Find where the given text appears and provide that cell's center as [X, Y] coordinate. 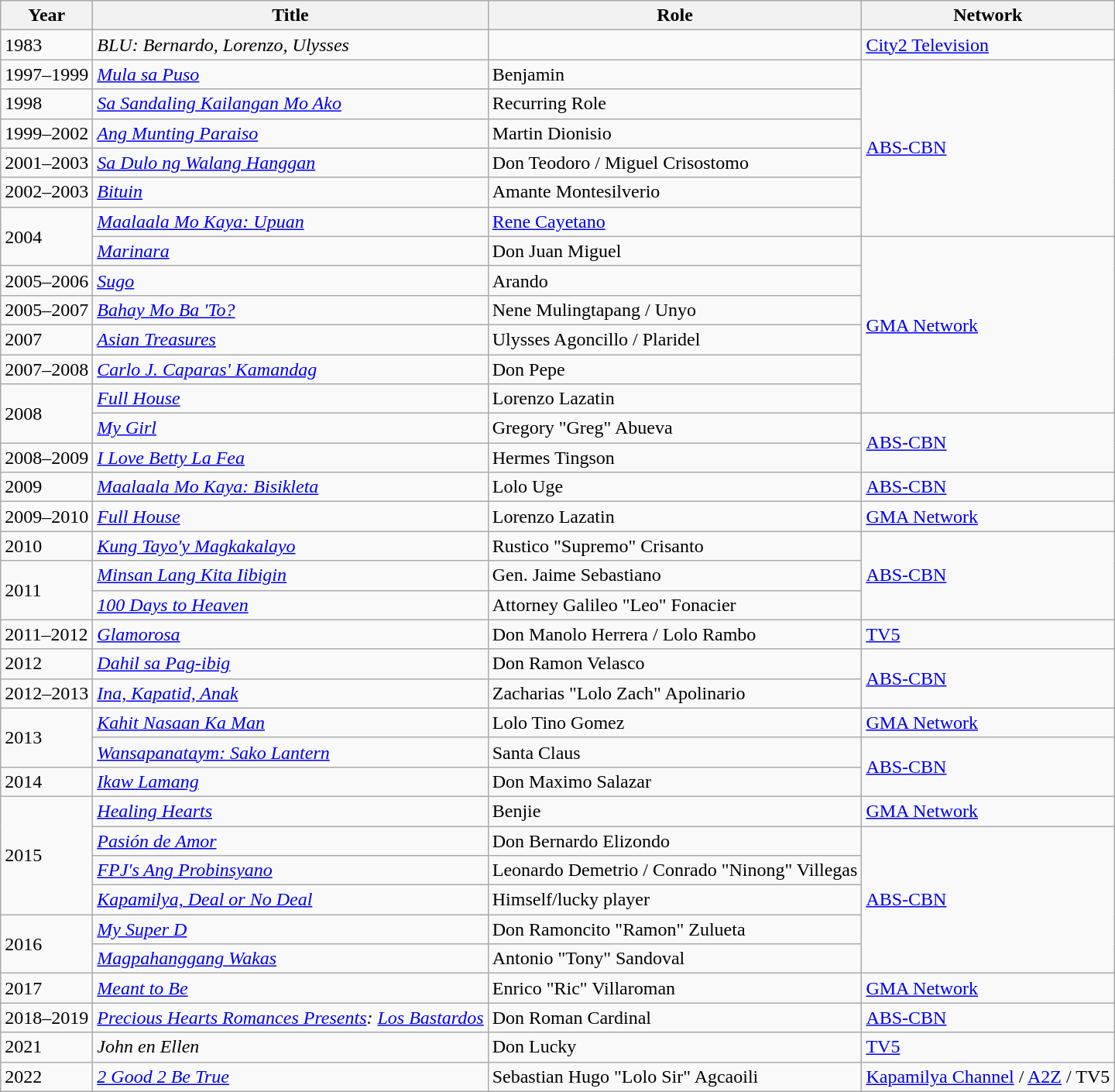
2015 [46, 855]
Antonio "Tony" Sandoval [675, 959]
Nene Mulingtapang / Unyo [675, 310]
2011–2012 [46, 634]
Kahit Nasaan Ka Man [290, 723]
Rustico "Supremo" Crisanto [675, 546]
Lolo Tino Gomez [675, 723]
Kapamilya Channel / A2Z / TV5 [988, 1077]
Amante Montesilverio [675, 192]
Role [675, 15]
2012 [46, 664]
BLU: Bernardo, Lorenzo, Ulysses [290, 45]
Marinara [290, 251]
1998 [46, 104]
Martin Dionisio [675, 133]
Ulysses Agoncillo / Plaridel [675, 339]
Don Bernardo Elizondo [675, 840]
Asian Treasures [290, 339]
Bituin [290, 192]
2012–2013 [46, 693]
Sebastian Hugo "Lolo Sir" Agcaoili [675, 1077]
Recurring Role [675, 104]
1997–1999 [46, 74]
Magpahanggang Wakas [290, 959]
Don Roman Cardinal [675, 1018]
Benjamin [675, 74]
2005–2007 [46, 310]
2005–2006 [46, 280]
Mula sa Puso [290, 74]
Kung Tayo'y Magkakalayo [290, 546]
Bahay Mo Ba 'To? [290, 310]
Title [290, 15]
John en Ellen [290, 1047]
2009 [46, 487]
2014 [46, 781]
Dahil sa Pag-ibig [290, 664]
Benjie [675, 811]
2008 [46, 414]
Kapamilya, Deal or No Deal [290, 900]
2018–2019 [46, 1018]
2008–2009 [46, 458]
Don Lucky [675, 1047]
Leonardo Demetrio / Conrado "Ninong" Villegas [675, 871]
I Love Betty La Fea [290, 458]
Sa Sandaling Kailangan Mo Ako [290, 104]
Don Manolo Herrera / Lolo Rambo [675, 634]
Meant to Be [290, 988]
Don Maximo Salazar [675, 781]
Don Juan Miguel [675, 251]
1999–2002 [46, 133]
Don Ramon Velasco [675, 664]
2021 [46, 1047]
Maalaala Mo Kaya: Bisikleta [290, 487]
Don Ramoncito "Ramon" Zulueta [675, 929]
FPJ's Ang Probinsyano [290, 871]
100 Days to Heaven [290, 605]
Minsan Lang Kita Iibigin [290, 575]
Don Pepe [675, 369]
My Girl [290, 428]
Maalaala Mo Kaya: Upuan [290, 221]
2010 [46, 546]
Glamorosa [290, 634]
Healing Hearts [290, 811]
Ina, Kapatid, Anak [290, 693]
Santa Claus [675, 752]
Gen. Jaime Sebastiano [675, 575]
Rene Cayetano [675, 221]
1983 [46, 45]
2013 [46, 737]
Hermes Tingson [675, 458]
Ikaw Lamang [290, 781]
Network [988, 15]
2016 [46, 944]
Zacharias "Lolo Zach" Apolinario [675, 693]
Attorney Galileo "Leo" Fonacier [675, 605]
Precious Hearts Romances Presents: Los Bastardos [290, 1018]
Don Teodoro / Miguel Crisostomo [675, 163]
2 Good 2 Be True [290, 1077]
Arando [675, 280]
2002–2003 [46, 192]
Wansapanataym: Sako Lantern [290, 752]
City2 Television [988, 45]
2007–2008 [46, 369]
Sa Dulo ng Walang Hanggan [290, 163]
My Super D [290, 929]
Lolo Uge [675, 487]
Enrico "Ric" Villaroman [675, 988]
2017 [46, 988]
Ang Munting Paraiso [290, 133]
Sugo [290, 280]
Pasión de Amor [290, 840]
2007 [46, 339]
2022 [46, 1077]
2011 [46, 590]
Carlo J. Caparas' Kamandag [290, 369]
2009–2010 [46, 517]
Gregory "Greg" Abueva [675, 428]
2004 [46, 236]
Himself/lucky player [675, 900]
Year [46, 15]
2001–2003 [46, 163]
